Provide the [x, y] coordinate of the cell's center where the given text is located.  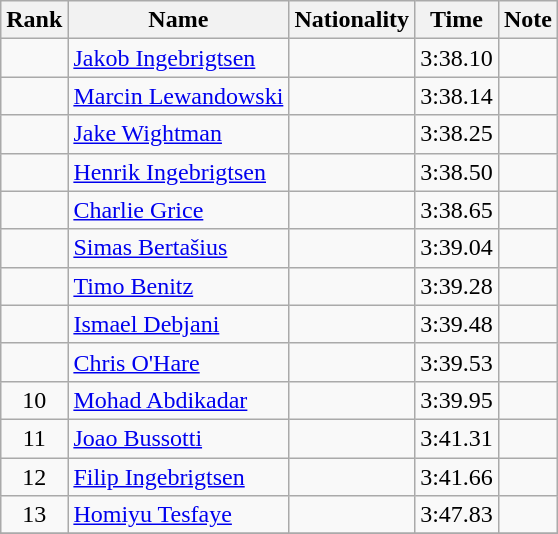
Filip Ingebrigtsen [178, 477]
10 [34, 400]
Time [457, 20]
13 [34, 515]
Chris O'Hare [178, 362]
Mohad Abdikadar [178, 400]
3:41.66 [457, 477]
Ismael Debjani [178, 324]
3:39.04 [457, 248]
Joao Bussotti [178, 438]
3:47.83 [457, 515]
Simas Bertašius [178, 248]
Homiyu Tesfaye [178, 515]
Name [178, 20]
3:39.95 [457, 400]
12 [34, 477]
3:38.50 [457, 172]
3:39.48 [457, 324]
3:39.28 [457, 286]
3:38.14 [457, 96]
3:41.31 [457, 438]
3:38.10 [457, 58]
3:38.65 [457, 210]
Henrik Ingebrigtsen [178, 172]
Jakob Ingebrigtsen [178, 58]
Timo Benitz [178, 286]
3:39.53 [457, 362]
Charlie Grice [178, 210]
Note [528, 20]
Marcin Lewandowski [178, 96]
Nationality [352, 20]
Jake Wightman [178, 134]
Rank [34, 20]
3:38.25 [457, 134]
11 [34, 438]
